Output the [x, y] coordinate of the center of the cell containing the given text.  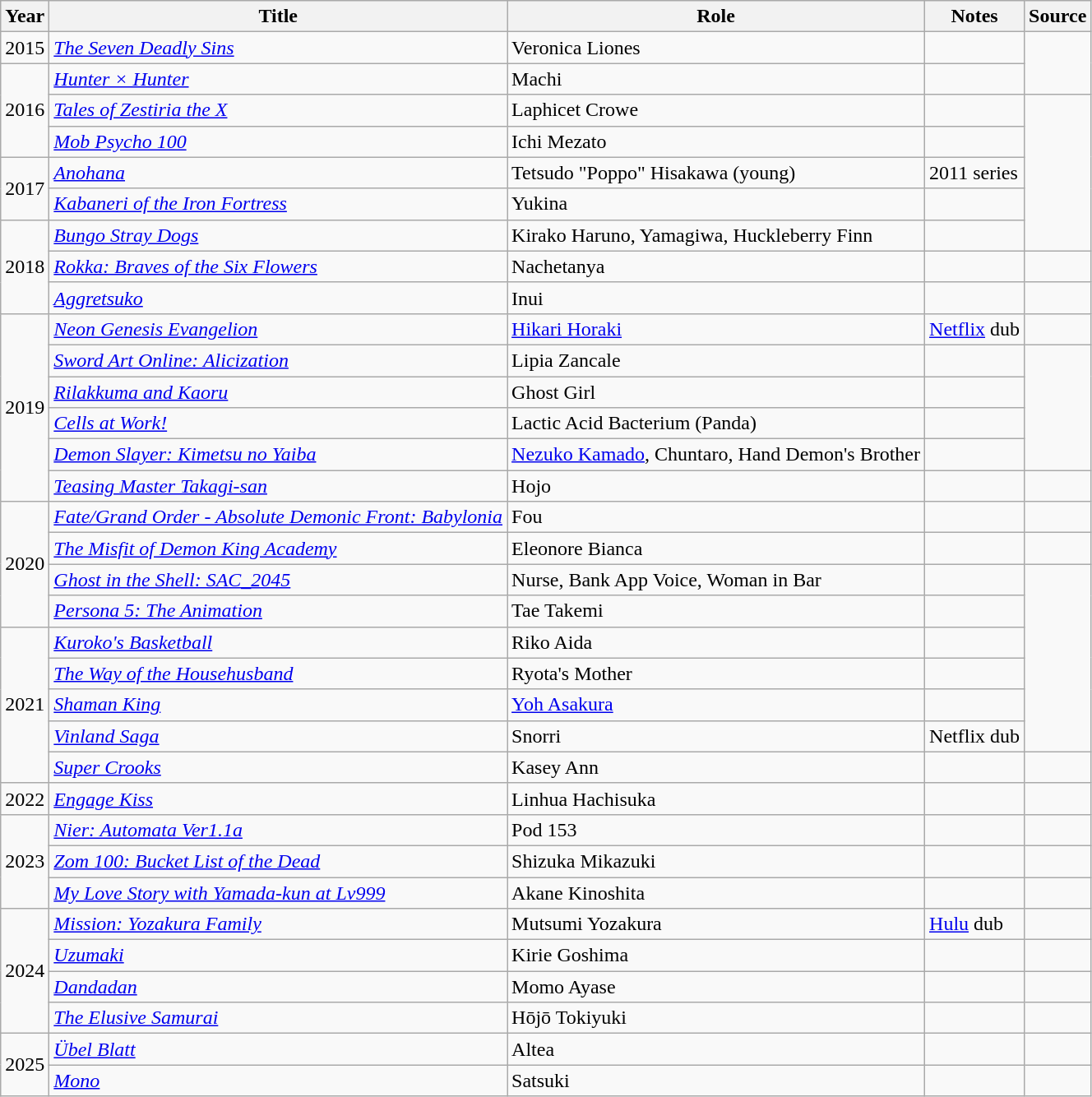
Altea [716, 1049]
Hojo [716, 486]
Tae Takemi [716, 611]
Fou [716, 517]
Shizuka Mikazuki [716, 861]
Inui [716, 298]
Mob Psycho 100 [278, 141]
Year [25, 16]
2020 [25, 564]
The Misfit of Demon King Academy [278, 548]
Ghost in the Shell: SAC_2045 [278, 580]
2022 [25, 798]
Mono [278, 1081]
2025 [25, 1065]
Linhua Hachisuka [716, 798]
2021 [25, 705]
Nurse, Bank App Voice, Woman in Bar [716, 580]
Cells at Work! [278, 424]
Tales of Zestiria the X [278, 110]
2023 [25, 861]
Engage Kiss [278, 798]
Satsuki [716, 1081]
Shaman King [278, 705]
Hulu dub [975, 924]
Tetsudo "Poppo" Hisakawa (young) [716, 173]
Zom 100: Bucket List of the Dead [278, 861]
2019 [25, 407]
Uzumaki [278, 956]
My Love Story with Yamada-kun at Lv999 [278, 892]
Snorri [716, 736]
Vinland Saga [278, 736]
Ichi Mezato [716, 141]
Hunter × Hunter [278, 79]
Lipia Zancale [716, 360]
2018 [25, 266]
Ryota's Mother [716, 673]
Kasey Ann [716, 767]
Sword Art Online: Alicization [278, 360]
Persona 5: The Animation [278, 611]
Kabaneri of the Iron Fortress [278, 204]
Momo Ayase [716, 987]
Eleonore Bianca [716, 548]
Hikari Horaki [716, 329]
2016 [25, 110]
Veronica Liones [716, 48]
Source [1057, 16]
The Seven Deadly Sins [278, 48]
Bungo Stray Dogs [278, 235]
Role [716, 16]
Mission: Yozakura Family [278, 924]
Hōjō Tokiyuki [716, 1018]
Pod 153 [716, 830]
Ghost Girl [716, 392]
Super Crooks [278, 767]
Dandadan [278, 987]
The Elusive Samurai [278, 1018]
Mutsumi Yozakura [716, 924]
Rokka: Braves of the Six Flowers [278, 266]
Kirie Goshima [716, 956]
Nezuko Kamado, Chuntaro, Hand Demon's Brother [716, 455]
Akane Kinoshita [716, 892]
Kuroko's Basketball [278, 642]
Notes [975, 16]
Kirako Haruno, Yamagiwa, Huckleberry Finn [716, 235]
Fate/Grand Order - Absolute Demonic Front: Babylonia [278, 517]
2015 [25, 48]
Demon Slayer: Kimetsu no Yaiba [278, 455]
Laphicet Crowe [716, 110]
Riko Aida [716, 642]
Machi [716, 79]
2017 [25, 188]
2024 [25, 971]
Nachetanya [716, 266]
Neon Genesis Evangelion [278, 329]
Lactic Acid Bacterium (Panda) [716, 424]
Rilakkuma and Kaoru [278, 392]
The Way of the Househusband [278, 673]
2011 series [975, 173]
Title [278, 16]
Teasing Master Takagi-san [278, 486]
Nier: Automata Ver1.1a [278, 830]
Aggretsuko [278, 298]
Yukina [716, 204]
Yoh Asakura [716, 705]
Übel Blatt [278, 1049]
Anohana [278, 173]
